Output the (X, Y) coordinate of the center of the cell containing the given text.  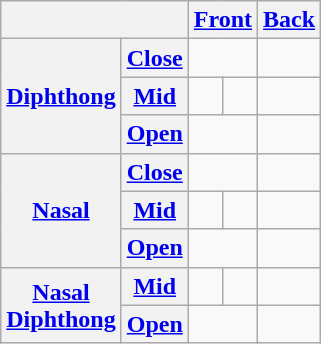
Nasal (61, 210)
NasalDiphthong (61, 305)
Diphthong (61, 96)
Back (290, 20)
Front (222, 20)
